Pinpoint the cell where the given text exists, returning its [X, Y] midpoint coordinate. 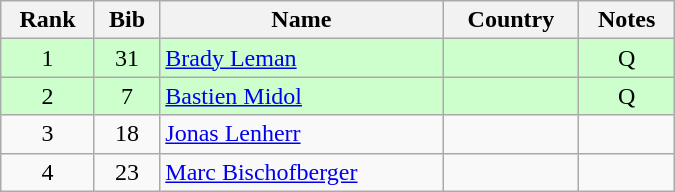
18 [127, 134]
23 [127, 172]
Name [302, 20]
7 [127, 96]
Notes [626, 20]
Bib [127, 20]
1 [48, 58]
3 [48, 134]
Country [511, 20]
4 [48, 172]
Marc Bischofberger [302, 172]
Bastien Midol [302, 96]
Rank [48, 20]
2 [48, 96]
31 [127, 58]
Brady Leman [302, 58]
Jonas Lenherr [302, 134]
